Find where the given text appears and provide that cell's center as (X, Y) coordinate. 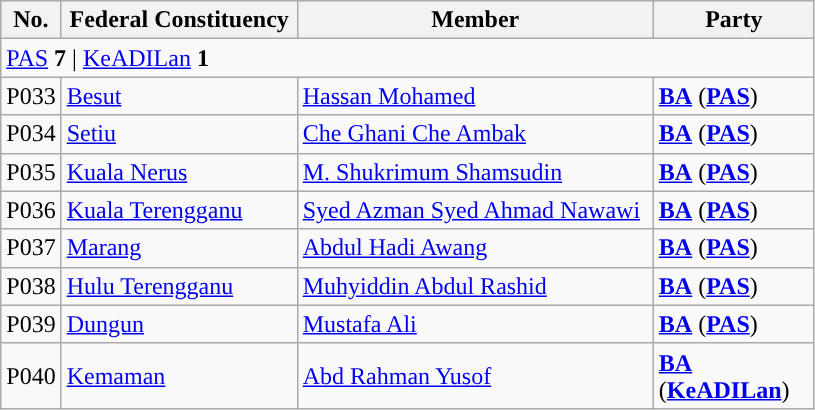
Setiu (179, 134)
P039 (31, 324)
Abdul Hadi Awang (475, 248)
P038 (31, 286)
P037 (31, 248)
P040 (31, 376)
Hulu Terengganu (179, 286)
Besut (179, 96)
Member (475, 20)
Mustafa Ali (475, 324)
Dungun (179, 324)
Kuala Nerus (179, 172)
Federal Constituency (179, 20)
Marang (179, 248)
P033 (31, 96)
Hassan Mohamed (475, 96)
Kemaman (179, 376)
P035 (31, 172)
P034 (31, 134)
No. (31, 20)
PAS 7 | KeADILan 1 (408, 58)
Che Ghani Che Ambak (475, 134)
Kuala Terengganu (179, 210)
BA (KeADILan) (734, 376)
Syed Azman Syed Ahmad Nawawi (475, 210)
Abd Rahman Yusof (475, 376)
M. Shukrimum Shamsudin (475, 172)
Muhyiddin Abdul Rashid (475, 286)
P036 (31, 210)
Party (734, 20)
